From the cell containing the given text, extract its center point as (x, y) coordinate. 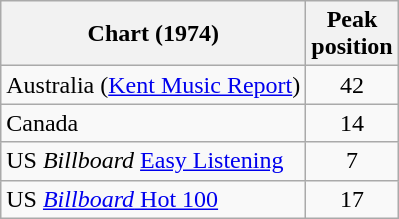
17 (352, 199)
14 (352, 123)
Chart (1974) (154, 34)
Australia (Kent Music Report) (154, 85)
7 (352, 161)
42 (352, 85)
US Billboard Hot 100 (154, 199)
Canada (154, 123)
US Billboard Easy Listening (154, 161)
Peakposition (352, 34)
